Identify which cell holds the provided text, then report its (x, y) central coordinate. 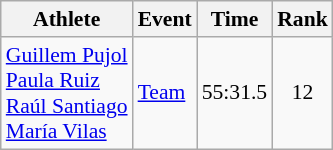
Rank (302, 19)
Time (234, 19)
Team (165, 93)
Guillem PujolPaula RuizRaúl SantiagoMaría Vilas (67, 93)
Athlete (67, 19)
55:31.5 (234, 93)
Event (165, 19)
12 (302, 93)
